Locate the cell with the specified text and output its (x, y) center coordinate. 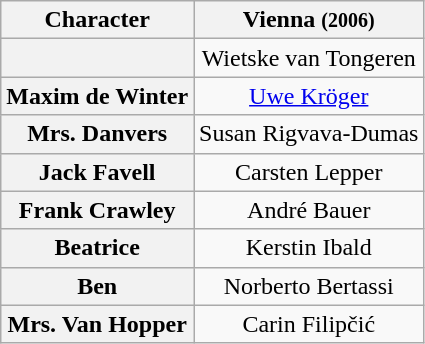
Carsten Lepper (309, 172)
Vienna (2006) (309, 20)
Wietske van Tongeren (309, 58)
Mrs. Danvers (98, 134)
André Bauer (309, 210)
Character (98, 20)
Ben (98, 286)
Norberto Bertassi (309, 286)
Kerstin Ibald (309, 248)
Carin Filipčić (309, 324)
Uwe Kröger (309, 96)
Jack Favell (98, 172)
Maxim de Winter (98, 96)
Mrs. Van Hopper (98, 324)
Susan Rigvava-Dumas (309, 134)
Frank Crawley (98, 210)
Beatrice (98, 248)
